Provide the (x, y) coordinate of the cell's center where the given text is located.  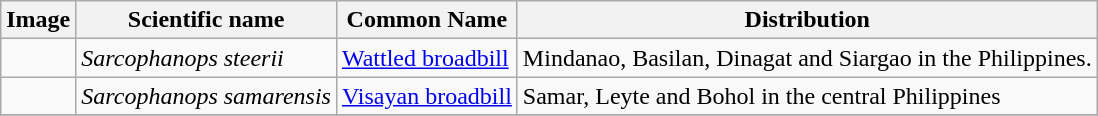
Samar, Leyte and Bohol in the central Philippines (807, 96)
Visayan broadbill (426, 96)
Image (38, 20)
Scientific name (206, 20)
Mindanao, Basilan, Dinagat and Siargao in the Philippines. (807, 58)
Wattled broadbill (426, 58)
Sarcophanops steerii (206, 58)
Sarcophanops samarensis (206, 96)
Distribution (807, 20)
Common Name (426, 20)
